For the text-containing cell, return its midpoint in [x, y] coordinate format. 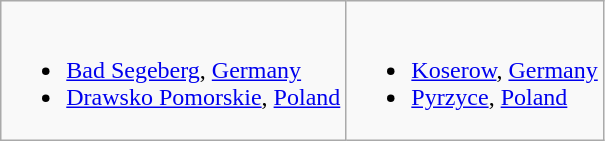
Koserow, Germany Pyrzyce, Poland [474, 71]
Bad Segeberg, Germany Drawsko Pomorskie, Poland [174, 71]
